Capture the cell that displays the provided text and extract its [x, y] central coordinate. 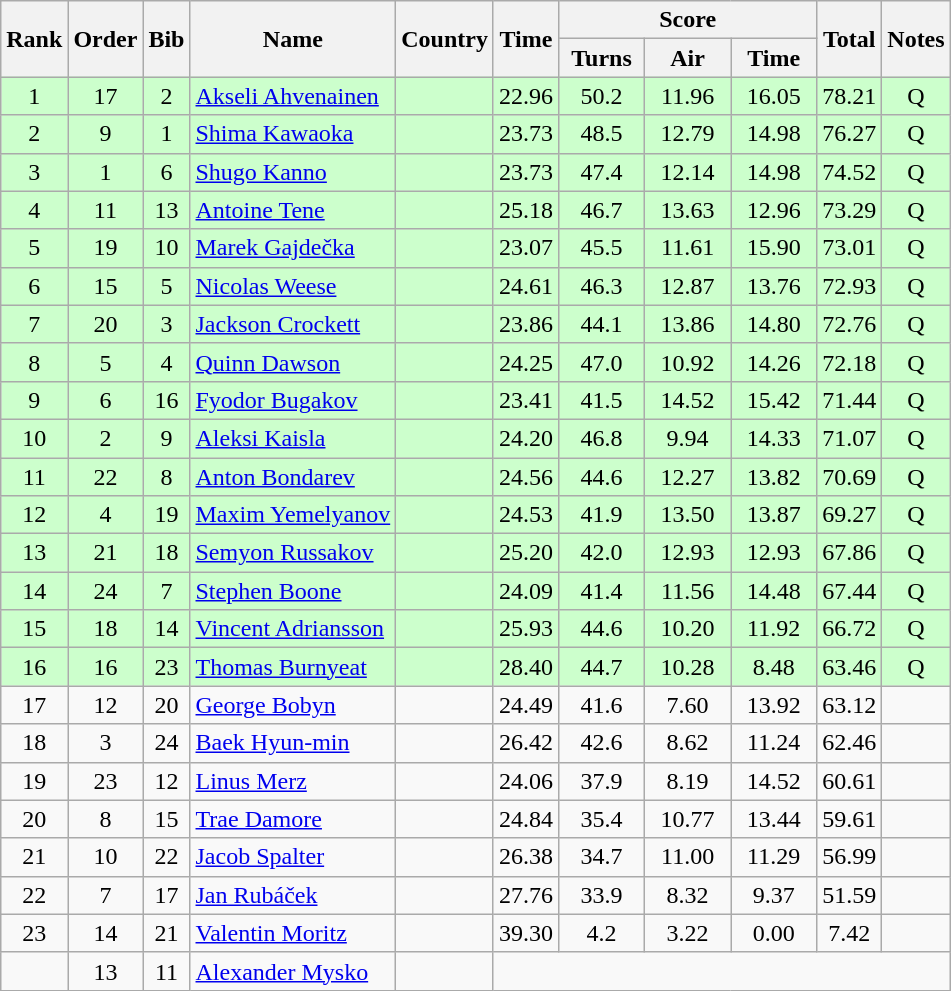
13.87 [774, 515]
24.06 [526, 781]
42.0 [602, 553]
25.18 [526, 210]
Vincent Adriansson [293, 629]
Notes [916, 39]
60.61 [850, 781]
Country [445, 39]
41.4 [602, 591]
12.27 [688, 477]
Total [850, 39]
Stephen Boone [293, 591]
72.18 [850, 362]
25.20 [526, 553]
33.9 [602, 895]
14.26 [774, 362]
69.27 [850, 515]
11.96 [688, 96]
Jacob Spalter [293, 857]
Akseli Ahvenainen [293, 96]
63.46 [850, 667]
73.01 [850, 248]
9.37 [774, 895]
41.6 [602, 705]
44.1 [602, 324]
Order [106, 39]
67.86 [850, 553]
24.84 [526, 819]
3.22 [688, 933]
47.0 [602, 362]
12.79 [688, 134]
72.76 [850, 324]
51.59 [850, 895]
73.29 [850, 210]
44.7 [602, 667]
Valentin Moritz [293, 933]
Name [293, 39]
59.61 [850, 819]
48.5 [602, 134]
Score [688, 20]
8.19 [688, 781]
71.44 [850, 400]
Shima Kawaoka [293, 134]
46.8 [602, 438]
Linus Merz [293, 781]
13.86 [688, 324]
Maxim Yemelyanov [293, 515]
Alexander Mysko [293, 971]
Rank [34, 39]
11.56 [688, 591]
41.5 [602, 400]
50.2 [602, 96]
Trae Damore [293, 819]
13.82 [774, 477]
Shugo Kanno [293, 172]
11.29 [774, 857]
27.76 [526, 895]
39.30 [526, 933]
14.33 [774, 438]
Semyon Russakov [293, 553]
24.25 [526, 362]
Marek Gajdečka [293, 248]
22.96 [526, 96]
14.80 [774, 324]
45.5 [602, 248]
Quinn Dawson [293, 362]
63.12 [850, 705]
11.92 [774, 629]
23.86 [526, 324]
Jackson Crockett [293, 324]
Thomas Burnyeat [293, 667]
76.27 [850, 134]
7.42 [850, 933]
Bib [166, 39]
26.42 [526, 743]
24.09 [526, 591]
14.48 [774, 591]
4.2 [602, 933]
24.56 [526, 477]
13.44 [774, 819]
7.60 [688, 705]
Fyodor Bugakov [293, 400]
70.69 [850, 477]
24.20 [526, 438]
Anton Bondarev [293, 477]
10.20 [688, 629]
37.9 [602, 781]
10.77 [688, 819]
46.7 [602, 210]
67.44 [850, 591]
13.92 [774, 705]
47.4 [602, 172]
Antoine Tene [293, 210]
23.07 [526, 248]
10.28 [688, 667]
34.7 [602, 857]
Turns [602, 58]
12.87 [688, 286]
46.3 [602, 286]
13.76 [774, 286]
11.00 [688, 857]
13.63 [688, 210]
42.6 [602, 743]
8.48 [774, 667]
72.93 [850, 286]
62.46 [850, 743]
28.40 [526, 667]
10.92 [688, 362]
George Bobyn [293, 705]
Baek Hyun-min [293, 743]
35.4 [602, 819]
11.61 [688, 248]
78.21 [850, 96]
12.14 [688, 172]
Air [688, 58]
Aleksi Kaisla [293, 438]
23.41 [526, 400]
66.72 [850, 629]
56.99 [850, 857]
74.52 [850, 172]
12.96 [774, 210]
15.90 [774, 248]
Jan Rubáček [293, 895]
16.05 [774, 96]
9.94 [688, 438]
Nicolas Weese [293, 286]
13.50 [688, 515]
24.61 [526, 286]
11.24 [774, 743]
24.49 [526, 705]
41.9 [602, 515]
15.42 [774, 400]
8.62 [688, 743]
0.00 [774, 933]
8.32 [688, 895]
71.07 [850, 438]
25.93 [526, 629]
26.38 [526, 857]
24.53 [526, 515]
